Identify which cell holds the provided text, then report its [x, y] central coordinate. 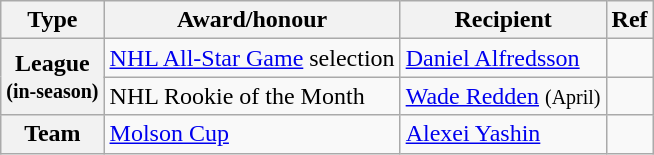
Team [52, 134]
Molson Cup [252, 134]
Recipient [503, 20]
Wade Redden (April) [503, 96]
Daniel Alfredsson [503, 58]
Type [52, 20]
Ref [630, 20]
Award/honour [252, 20]
NHL All-Star Game selection [252, 58]
NHL Rookie of the Month [252, 96]
Alexei Yashin [503, 134]
League(in-season) [52, 77]
